Detect which cell encompasses the target text, then output its [x, y] center coordinate. 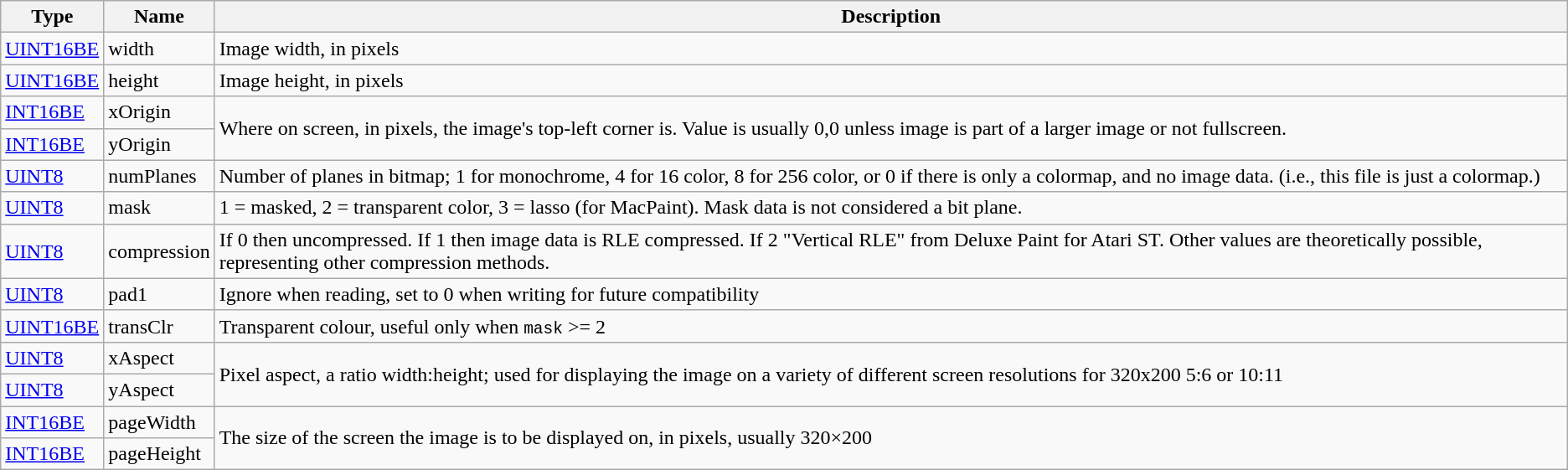
compression [159, 251]
pageHeight [159, 454]
Transparent colour, useful only when mask >= 2 [891, 326]
The size of the screen the image is to be displayed on, in pixels, usually 320×200 [891, 437]
Description [891, 17]
height [159, 80]
Image height, in pixels [891, 80]
Type [52, 17]
pageWidth [159, 421]
xAspect [159, 358]
Image width, in pixels [891, 49]
yOrigin [159, 144]
Ignore when reading, set to 0 when writing for future compatibility [891, 294]
width [159, 49]
transClr [159, 326]
numPlanes [159, 176]
pad1 [159, 294]
Where on screen, in pixels, the image's top-left corner is. Value is usually 0,0 unless image is part of a larger image or not fullscreen. [891, 128]
xOrigin [159, 112]
mask [159, 208]
yAspect [159, 390]
Pixel aspect, a ratio width:height; used for displaying the image on a variety of different screen resolutions for 320x200 5:6 or 10:11 [891, 374]
Name [159, 17]
1 = masked, 2 = transparent color, 3 = lasso (for MacPaint). Mask data is not considered a bit plane. [891, 208]
